Pinpoint the cell where the given text exists, returning its (X, Y) midpoint coordinate. 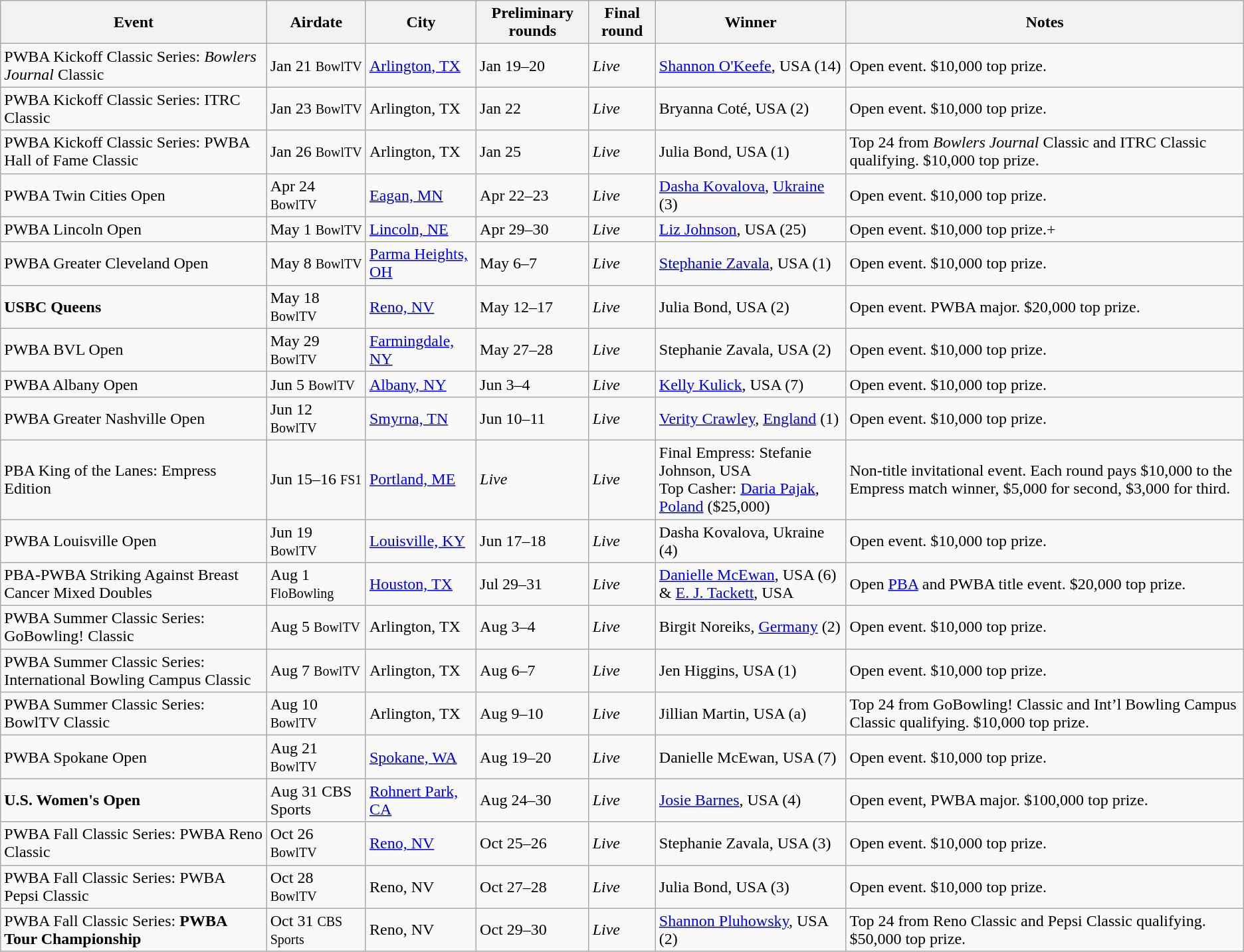
Dasha Kovalova, Ukraine (3) (751, 195)
Oct 26 BowlTV (316, 844)
Open event. PWBA major. $20,000 top prize. (1045, 307)
USBC Queens (134, 307)
Lincoln, NE (421, 229)
Apr 22–23 (533, 195)
Jun 10–11 (533, 419)
Event (134, 23)
Jun 3–4 (533, 384)
Aug 3–4 (533, 627)
Verity Crawley, England (1) (751, 419)
Aug 21 BowlTV (316, 757)
PWBA Kickoff Classic Series: ITRC Classic (134, 109)
Julia Bond, USA (2) (751, 307)
Aug 7 BowlTV (316, 671)
PWBA Kickoff Classic Series: PWBA Hall of Fame Classic (134, 151)
Stephanie Zavala, USA (3) (751, 844)
U.S. Women's Open (134, 800)
City (421, 23)
PWBA Kickoff Classic Series: Bowlers Journal Classic (134, 65)
Final Empress: Stefanie Johnson, USATop Casher: Daria Pajak, Poland ($25,000) (751, 480)
Spokane, WA (421, 757)
Shannon O'Keefe, USA (14) (751, 65)
Jan 19–20 (533, 65)
Oct 31 CBS Sports (316, 930)
Aug 10 BowlTV (316, 714)
Aug 19–20 (533, 757)
Farmingdale, NY (421, 349)
May 29 BowlTV (316, 349)
PWBA Summer Classic Series: BowlTV Classic (134, 714)
Julia Bond, USA (1) (751, 151)
Airdate (316, 23)
Open PBA and PWBA title event. $20,000 top prize. (1045, 585)
Oct 28 BowlTV (316, 886)
Final round (622, 23)
Jen Higgins, USA (1) (751, 671)
Parma Heights, OH (421, 263)
PWBA Greater Nashville Open (134, 419)
Aug 5 BowlTV (316, 627)
PWBA Fall Classic Series: PWBA Tour Championship (134, 930)
Portland, ME (421, 480)
PWBA Summer Classic Series: GoBowling! Classic (134, 627)
Albany, NY (421, 384)
Jun 5 BowlTV (316, 384)
PWBA Summer Classic Series: International Bowling Campus Classic (134, 671)
PWBA BVL Open (134, 349)
Jan 23 BowlTV (316, 109)
Eagan, MN (421, 195)
Open event. $10,000 top prize.+ (1045, 229)
Top 24 from Bowlers Journal Classic and ITRC Classic qualifying. $10,000 top prize. (1045, 151)
Aug 1 FloBowling (316, 585)
Top 24 from GoBowling! Classic and Int’l Bowling Campus Classic qualifying. $10,000 top prize. (1045, 714)
PWBA Fall Classic Series: PWBA Pepsi Classic (134, 886)
Jul 29–31 (533, 585)
Notes (1045, 23)
Aug 24–30 (533, 800)
Preliminary rounds (533, 23)
Rohnert Park, CA (421, 800)
Apr 24 BowlTV (316, 195)
PWBA Fall Classic Series: PWBA Reno Classic (134, 844)
PBA-PWBA Striking Against Breast Cancer Mixed Doubles (134, 585)
Danielle McEwan, USA (7) (751, 757)
Aug 6–7 (533, 671)
PWBA Lincoln Open (134, 229)
PWBA Greater Cleveland Open (134, 263)
May 8 BowlTV (316, 263)
May 27–28 (533, 349)
Bryanna Coté, USA (2) (751, 109)
Jun 12 BowlTV (316, 419)
Jan 25 (533, 151)
PBA King of the Lanes: Empress Edition (134, 480)
Stephanie Zavala, USA (2) (751, 349)
Aug 9–10 (533, 714)
Jan 21 BowlTV (316, 65)
Julia Bond, USA (3) (751, 886)
Jun 19 BowlTV (316, 541)
Jun 17–18 (533, 541)
Josie Barnes, USA (4) (751, 800)
PWBA Albany Open (134, 384)
Winner (751, 23)
Louisville, KY (421, 541)
PWBA Louisville Open (134, 541)
Oct 27–28 (533, 886)
Oct 25–26 (533, 844)
Jan 26 BowlTV (316, 151)
PWBA Twin Cities Open (134, 195)
Top 24 from Reno Classic and Pepsi Classic qualifying. $50,000 top prize. (1045, 930)
May 12–17 (533, 307)
Jun 15–16 FS1 (316, 480)
Non-title invitational event. Each round pays $10,000 to the Empress match winner, $5,000 for second, $3,000 for third. (1045, 480)
Smyrna, TN (421, 419)
Shannon Pluhowsky, USA (2) (751, 930)
Jillian Martin, USA (a) (751, 714)
Aug 31 CBS Sports (316, 800)
PWBA Spokane Open (134, 757)
Danielle McEwan, USA (6) & E. J. Tackett, USA (751, 585)
May 1 BowlTV (316, 229)
Dasha Kovalova, Ukraine (4) (751, 541)
Open event, PWBA major. $100,000 top prize. (1045, 800)
May 6–7 (533, 263)
Apr 29–30 (533, 229)
Jan 22 (533, 109)
Birgit Noreiks, Germany (2) (751, 627)
May 18 BowlTV (316, 307)
Oct 29–30 (533, 930)
Liz Johnson, USA (25) (751, 229)
Stephanie Zavala, USA (1) (751, 263)
Kelly Kulick, USA (7) (751, 384)
Houston, TX (421, 585)
